Search for the cell housing the specified text and yield its (X, Y) center coordinate. 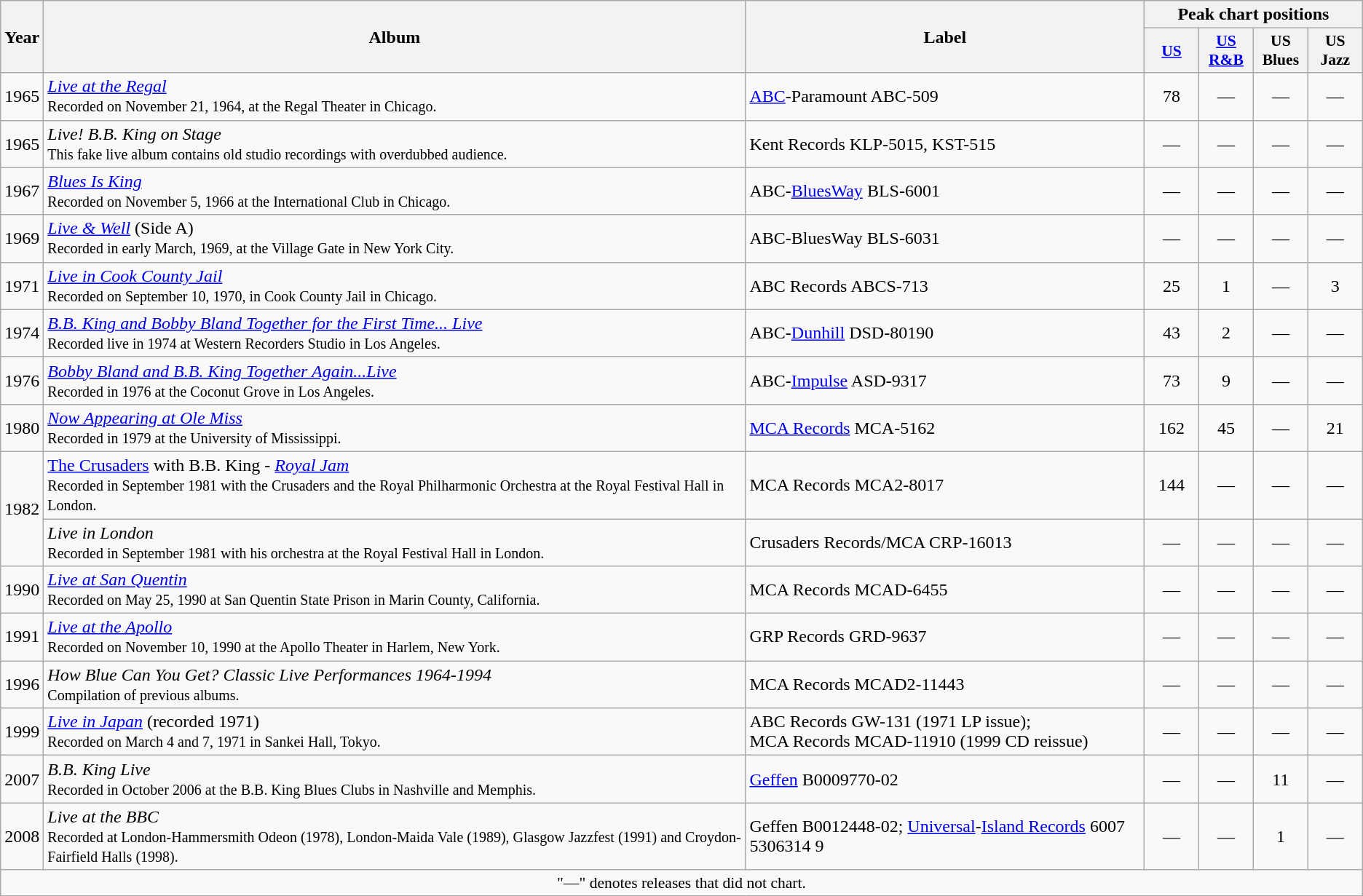
Geffen B0012448-02; Universal-Island Records 6007 5306314 9 (945, 836)
Live in LondonRecorded in September 1981 with his orchestra at the Royal Festival Hall in London. (395, 542)
2 (1226, 333)
Live & Well (Side A)Recorded in early March, 1969, at the Village Gate in New York City. (395, 239)
MCA Records MCAD2-11443 (945, 684)
1969 (22, 239)
B.B. King and Bobby Bland Together for the First Time... LiveRecorded live in 1974 at Western Recorders Studio in Los Angeles. (395, 333)
1990 (22, 590)
144 (1172, 485)
US (1172, 51)
2008 (22, 836)
Live at the ApolloRecorded on November 10, 1990 at the Apollo Theater in Harlem, New York. (395, 638)
1971 (22, 285)
1982 (22, 508)
GRP Records GRD-9637 (945, 638)
Year (22, 36)
1980 (22, 428)
43 (1172, 333)
US Blues (1280, 51)
ABC Records GW-131 (1971 LP issue); MCA Records MCAD-11910 (1999 CD reissue) (945, 732)
Label (945, 36)
1967 (22, 191)
MCA Records MCA2-8017 (945, 485)
1999 (22, 732)
MCA Records MCA-5162 (945, 428)
ABC-BluesWay BLS-6031 (945, 239)
ABC-Paramount ABC-509 (945, 96)
US Jazz (1335, 51)
1996 (22, 684)
Live in Japan (recorded 1971)Recorded on March 4 and 7, 1971 in Sankei Hall, Tokyo. (395, 732)
How Blue Can You Get? Classic Live Performances 1964-1994Compilation of previous albums. (395, 684)
B.B. King LiveRecorded in October 2006 at the B.B. King Blues Clubs in Nashville and Memphis. (395, 779)
Live in Cook County JailRecorded on September 10, 1970, in Cook County Jail in Chicago. (395, 285)
1976 (22, 380)
Live! B.B. King on StageThis fake live album contains old studio recordings with overdubbed audience. (395, 144)
Geffen B0009770-02 (945, 779)
78 (1172, 96)
ABC Records ABCS-713 (945, 285)
45 (1226, 428)
Live at the RegalRecorded on November 21, 1964, at the Regal Theater in Chicago. (395, 96)
ABC-Impulse ASD-9317 (945, 380)
Live at the BBCRecorded at London-Hammersmith Odeon (1978), London-Maida Vale (1989), Glasgow Jazzfest (1991) and Croydon-Fairfield Halls (1998). (395, 836)
Live at San QuentinRecorded on May 25, 1990 at San Quentin State Prison in Marin County, California. (395, 590)
25 (1172, 285)
ABC-Dunhill DSD-80190 (945, 333)
ABC-BluesWay BLS-6001 (945, 191)
MCA Records MCAD-6455 (945, 590)
1974 (22, 333)
3 (1335, 285)
US R&B (1226, 51)
Kent Records KLP-5015, KST-515 (945, 144)
Crusaders Records/MCA CRP-16013 (945, 542)
162 (1172, 428)
11 (1280, 779)
Now Appearing at Ole MissRecorded in 1979 at the University of Mississippi. (395, 428)
"—" denotes releases that did not chart. (681, 883)
Bobby Bland and B.B. King Together Again...LiveRecorded in 1976 at the Coconut Grove in Los Angeles. (395, 380)
73 (1172, 380)
Blues Is KingRecorded on November 5, 1966 at the International Club in Chicago. (395, 191)
9 (1226, 380)
Peak chart positions (1254, 15)
1991 (22, 638)
2007 (22, 779)
Album (395, 36)
21 (1335, 428)
